Locate the cell with the specified text and output its [X, Y] center coordinate. 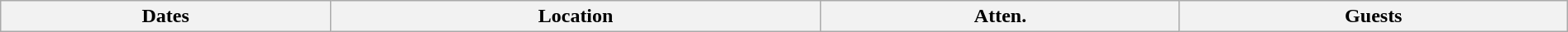
Location [576, 16]
Guests [1373, 16]
Dates [165, 16]
Atten. [1001, 16]
